Return the [x, y] coordinate for the center point of the cell that contains the specified text.  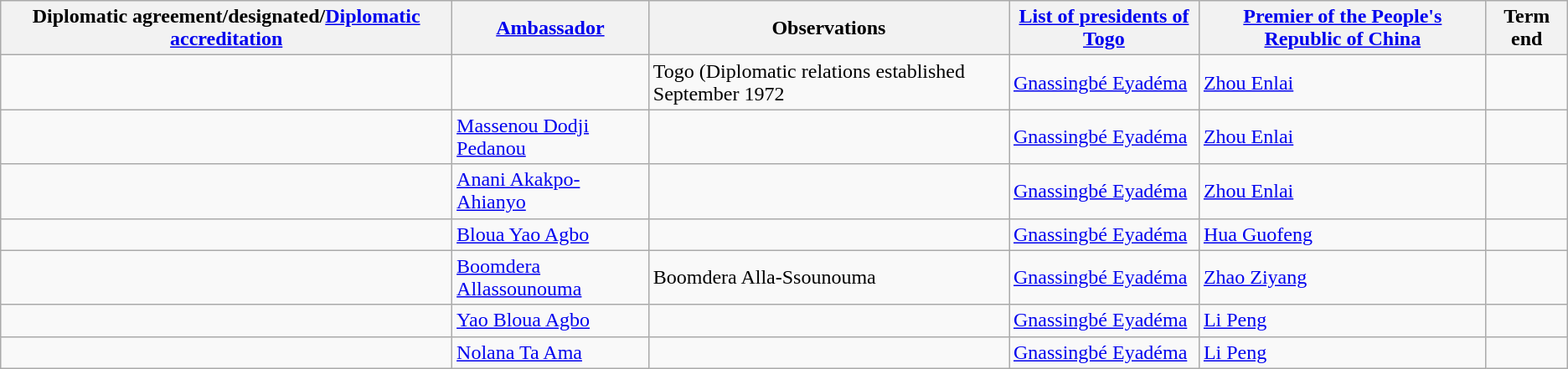
Boomdera Allassounouma [551, 278]
Anani Akakpo-Ahianyo [551, 191]
Zhao Ziyang [1342, 278]
Yao Bloua Agbo [551, 320]
Hua Guofeng [1342, 234]
Boomdera Alla-Ssounouma [828, 278]
Diplomatic agreement/designated/Diplomatic accreditation [226, 28]
Bloua Yao Agbo [551, 234]
List of presidents of Togo [1104, 28]
Togo (Diplomatic relations established September 1972 [828, 82]
Ambassador [551, 28]
Premier of the People's Republic of China [1342, 28]
Nolana Ta Ama [551, 352]
Term end [1526, 28]
Massenou Dodji Pedanou [551, 137]
Observations [828, 28]
